Pinpoint the cell where the given text exists, returning its [x, y] midpoint coordinate. 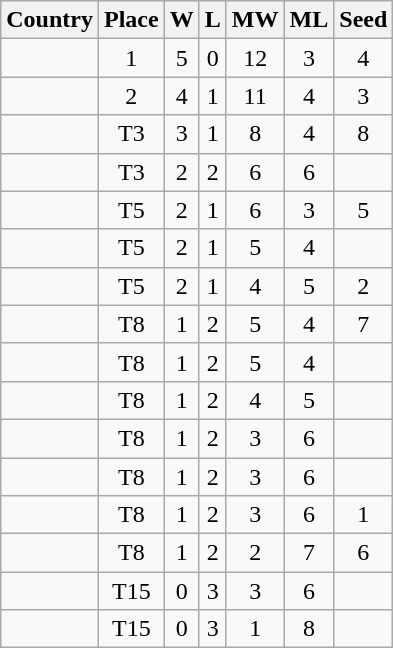
W [182, 20]
Seed [364, 20]
ML [309, 20]
Place [131, 20]
12 [255, 58]
Country [50, 20]
L [212, 20]
11 [255, 96]
MW [255, 20]
